Identify which cell holds the provided text, then report its (x, y) central coordinate. 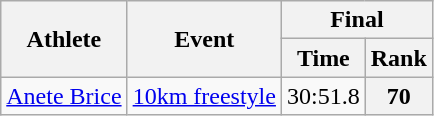
Anete Brice (64, 96)
Final (356, 20)
70 (398, 96)
10km freestyle (204, 96)
30:51.8 (323, 96)
Athlete (64, 39)
Event (204, 39)
Time (323, 58)
Rank (398, 58)
